From the cell containing the given text, extract its center point as (x, y) coordinate. 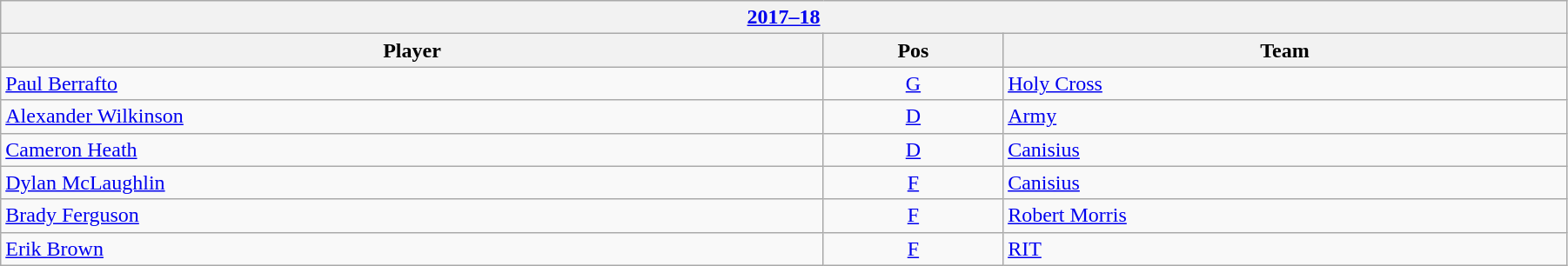
Robert Morris (1285, 216)
G (913, 83)
Alexander Wilkinson (412, 116)
Army (1285, 116)
Paul Berrafto (412, 83)
Brady Ferguson (412, 216)
Player (412, 50)
Pos (913, 50)
Erik Brown (412, 249)
Dylan McLaughlin (412, 183)
Team (1285, 50)
Holy Cross (1285, 83)
2017–18 (784, 17)
RIT (1285, 249)
Cameron Heath (412, 150)
